Identify which cell holds the provided text, then report its (x, y) central coordinate. 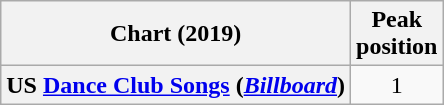
1 (397, 85)
Peakposition (397, 34)
US Dance Club Songs (Billboard) (176, 85)
Chart (2019) (176, 34)
